Identify which cell holds the provided text, then report its [x, y] central coordinate. 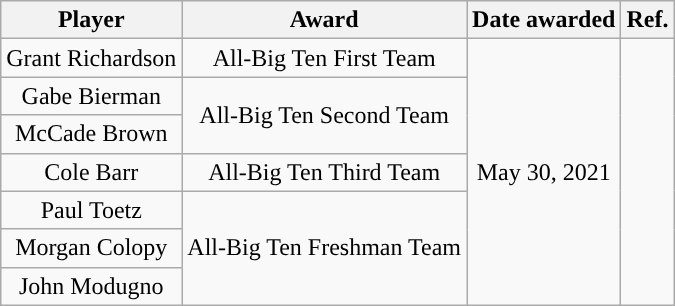
All-Big Ten Third Team [324, 172]
All-Big Ten Second Team [324, 115]
Morgan Colopy [92, 248]
All-Big Ten First Team [324, 58]
Gabe Bierman [92, 96]
All-Big Ten Freshman Team [324, 248]
Cole Barr [92, 172]
Award [324, 20]
John Modugno [92, 286]
Date awarded [544, 20]
Paul Toetz [92, 210]
McCade Brown [92, 134]
May 30, 2021 [544, 172]
Player [92, 20]
Grant Richardson [92, 58]
Ref. [648, 20]
